Output the (x, y) coordinate of the center of the cell containing the given text.  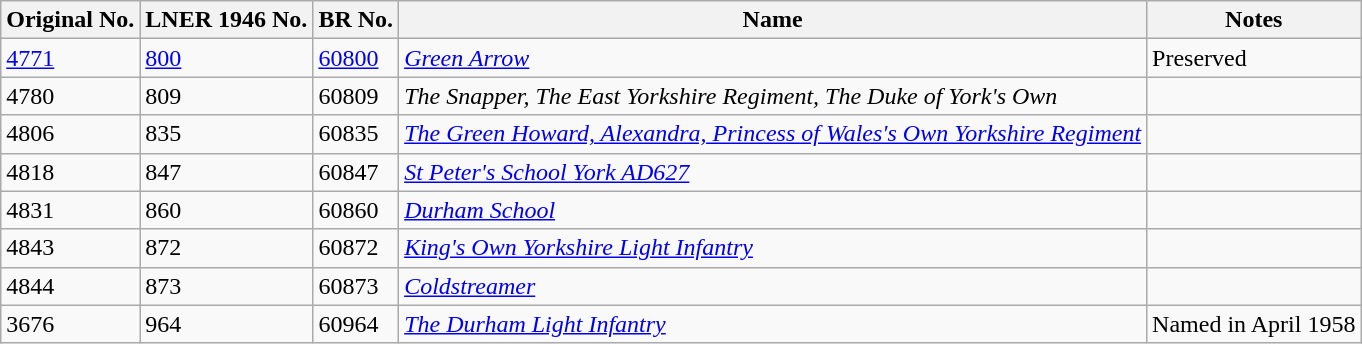
4844 (70, 286)
4818 (70, 172)
60964 (356, 324)
964 (226, 324)
Original No. (70, 20)
Preserved (1254, 58)
LNER 1946 No. (226, 20)
BR No. (356, 20)
The Snapper, The East Yorkshire Regiment, The Duke of York's Own (773, 96)
St Peter's School York AD627 (773, 172)
Durham School (773, 210)
Notes (1254, 20)
60800 (356, 58)
The Durham Light Infantry (773, 324)
860 (226, 210)
4780 (70, 96)
4771 (70, 58)
60835 (356, 134)
60873 (356, 286)
3676 (70, 324)
Named in April 1958 (1254, 324)
847 (226, 172)
Coldstreamer (773, 286)
Name (773, 20)
872 (226, 248)
835 (226, 134)
Green Arrow (773, 58)
4843 (70, 248)
4831 (70, 210)
60847 (356, 172)
60809 (356, 96)
4806 (70, 134)
873 (226, 286)
King's Own Yorkshire Light Infantry (773, 248)
60860 (356, 210)
The Green Howard, Alexandra, Princess of Wales's Own Yorkshire Regiment (773, 134)
60872 (356, 248)
800 (226, 58)
809 (226, 96)
